Return (x, y) of the center of cell containing provided text 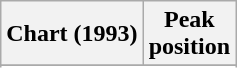
Peakposition (189, 34)
Chart (1993) (72, 34)
